Capture the cell that displays the provided text and extract its [X, Y] central coordinate. 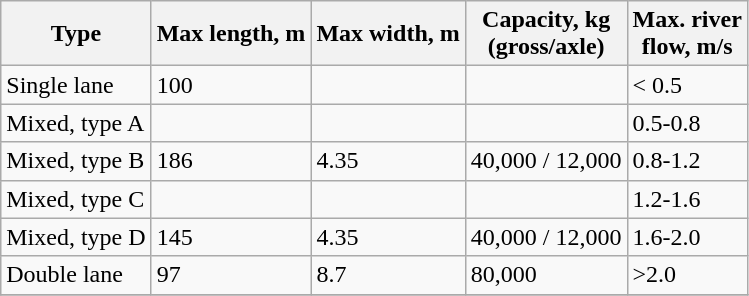
Max. river flow, m/s [687, 34]
Max length, m [231, 34]
1.2-1.6 [687, 199]
Max width, m [388, 34]
1.6-2.0 [687, 237]
Mixed, type B [76, 161]
Single lane [76, 85]
Mixed, type A [76, 123]
186 [231, 161]
Capacity, kg(gross/axle) [546, 34]
80,000 [546, 275]
97 [231, 275]
>2.0 [687, 275]
145 [231, 237]
Double lane [76, 275]
0.5-0.8 [687, 123]
Type [76, 34]
8.7 [388, 275]
Mixed, type D [76, 237]
Mixed, type C [76, 199]
0.8-1.2 [687, 161]
< 0.5 [687, 85]
100 [231, 85]
